Detect which cell encompasses the target text, then output its [X, Y] center coordinate. 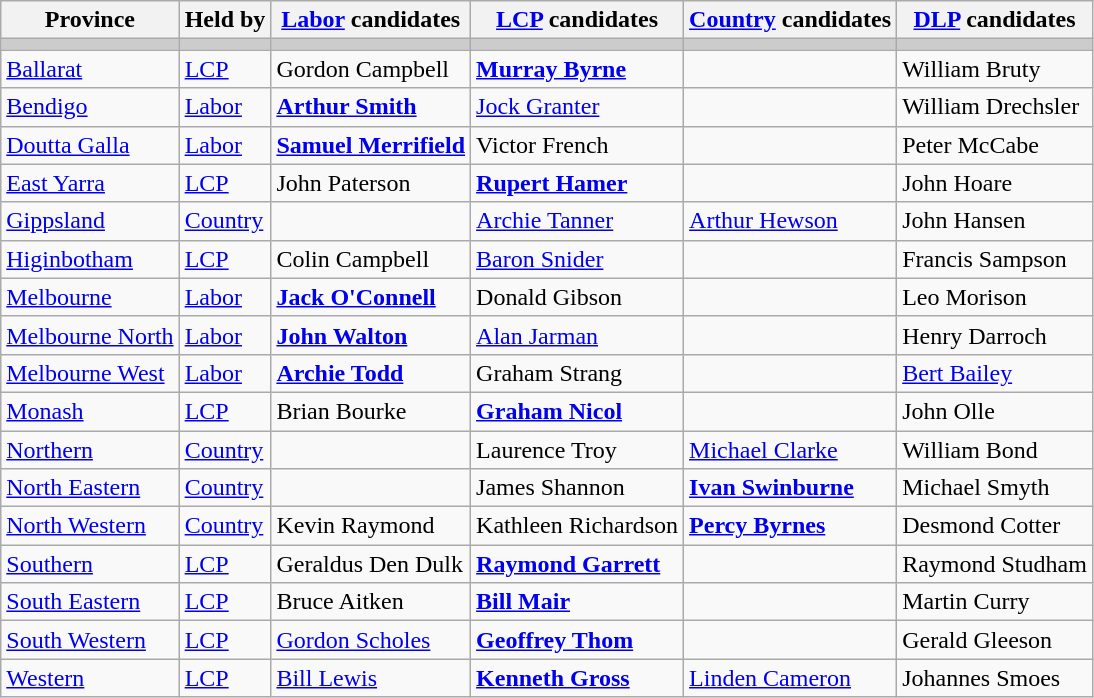
Province [90, 20]
Henry Darroch [995, 335]
Gordon Campbell [371, 69]
North Western [90, 526]
North Eastern [90, 488]
William Bruty [995, 69]
Western [90, 678]
Johannes Smoes [995, 678]
Kevin Raymond [371, 526]
Melbourne [90, 297]
John Walton [371, 335]
John Olle [995, 411]
Graham Strang [578, 373]
Bruce Aitken [371, 602]
Francis Sampson [995, 259]
South Eastern [90, 602]
Michael Smyth [995, 488]
Arthur Smith [371, 107]
Baron Snider [578, 259]
Higinbotham [90, 259]
Archie Tanner [578, 221]
Percy Byrnes [790, 526]
Raymond Studham [995, 564]
Gerald Gleeson [995, 640]
Ballarat [90, 69]
Country candidates [790, 20]
Labor candidates [371, 20]
Melbourne North [90, 335]
Bill Lewis [371, 678]
Monash [90, 411]
Colin Campbell [371, 259]
Linden Cameron [790, 678]
LCP candidates [578, 20]
Samuel Merrifield [371, 145]
Bendigo [90, 107]
William Bond [995, 449]
Victor French [578, 145]
Gippsland [90, 221]
Murray Byrne [578, 69]
DLP candidates [995, 20]
Ivan Swinburne [790, 488]
John Hansen [995, 221]
Bill Mair [578, 602]
Geraldus Den Dulk [371, 564]
Alan Jarman [578, 335]
William Drechsler [995, 107]
Graham Nicol [578, 411]
Archie Todd [371, 373]
Laurence Troy [578, 449]
Jack O'Connell [371, 297]
Southern [90, 564]
Jock Granter [578, 107]
Arthur Hewson [790, 221]
Brian Bourke [371, 411]
Held by [225, 20]
Geoffrey Thom [578, 640]
Donald Gibson [578, 297]
Martin Curry [995, 602]
Rupert Hamer [578, 183]
East Yarra [90, 183]
Michael Clarke [790, 449]
Raymond Garrett [578, 564]
Bert Bailey [995, 373]
South Western [90, 640]
John Hoare [995, 183]
Gordon Scholes [371, 640]
Doutta Galla [90, 145]
Desmond Cotter [995, 526]
Kenneth Gross [578, 678]
Melbourne West [90, 373]
James Shannon [578, 488]
Northern [90, 449]
Kathleen Richardson [578, 526]
Peter McCabe [995, 145]
John Paterson [371, 183]
Leo Morison [995, 297]
